Pinpoint the cell where the given text exists, returning its [X, Y] midpoint coordinate. 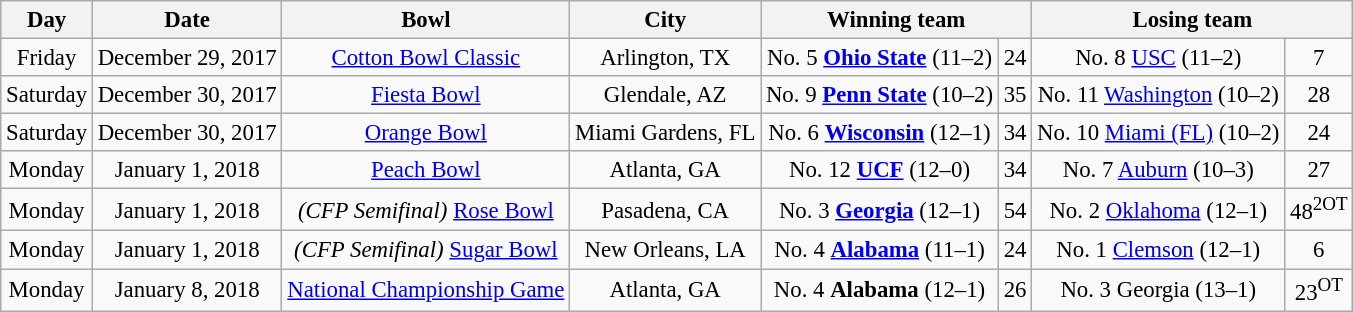
26 [1014, 290]
No. 8 USC (11–2) [1158, 58]
482OT [1319, 210]
Miami Gardens, FL [666, 133]
December 29, 2017 [187, 58]
No. 7 Auburn (10–3) [1158, 170]
Winning team [896, 20]
Losing team [1192, 20]
Bowl [426, 20]
No. 12 UCF (12–0) [880, 170]
Day [47, 20]
Pasadena, CA [666, 210]
Peach Bowl [426, 170]
Fiesta Bowl [426, 95]
No. 3 Georgia (13–1) [1158, 290]
35 [1014, 95]
Friday [47, 58]
Glendale, AZ [666, 95]
No. 4 Alabama (11–1) [880, 250]
No. 11 Washington (10–2) [1158, 95]
28 [1319, 95]
No. 6 Wisconsin (12–1) [880, 133]
No. 3 Georgia (12–1) [880, 210]
(CFP Semifinal) Sugar Bowl [426, 250]
23OT [1319, 290]
Date [187, 20]
No. 5 Ohio State (11–2) [880, 58]
54 [1014, 210]
7 [1319, 58]
No. 10 Miami (FL) (10–2) [1158, 133]
27 [1319, 170]
National Championship Game [426, 290]
January 8, 2018 [187, 290]
No. 2 Oklahoma (12–1) [1158, 210]
City [666, 20]
No. 4 Alabama (12–1) [880, 290]
Orange Bowl [426, 133]
Cotton Bowl Classic [426, 58]
New Orleans, LA [666, 250]
6 [1319, 250]
Arlington, TX [666, 58]
No. 1 Clemson (12–1) [1158, 250]
No. 9 Penn State (10–2) [880, 95]
(CFP Semifinal) Rose Bowl [426, 210]
